Return the [x, y] coordinate for the center point of the cell that contains the specified text.  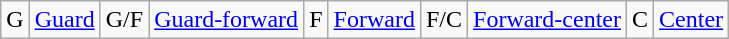
Forward-center [548, 20]
Forward [374, 20]
Guard-forward [226, 20]
F [316, 20]
G [15, 20]
Guard [64, 20]
Center [692, 20]
G/F [124, 20]
F/C [444, 20]
C [640, 20]
